Output the (X, Y) coordinate of the center of the cell containing the given text.  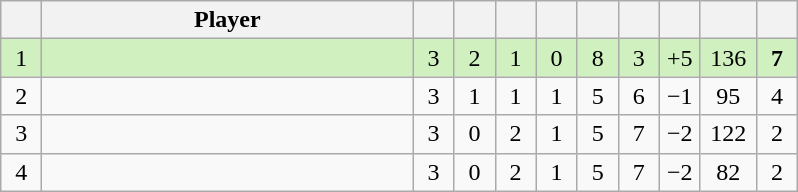
8 (598, 58)
6 (638, 96)
Player (228, 20)
−1 (680, 96)
82 (728, 172)
+5 (680, 58)
136 (728, 58)
122 (728, 134)
95 (728, 96)
